Identify which cell holds the provided text, then report its [x, y] central coordinate. 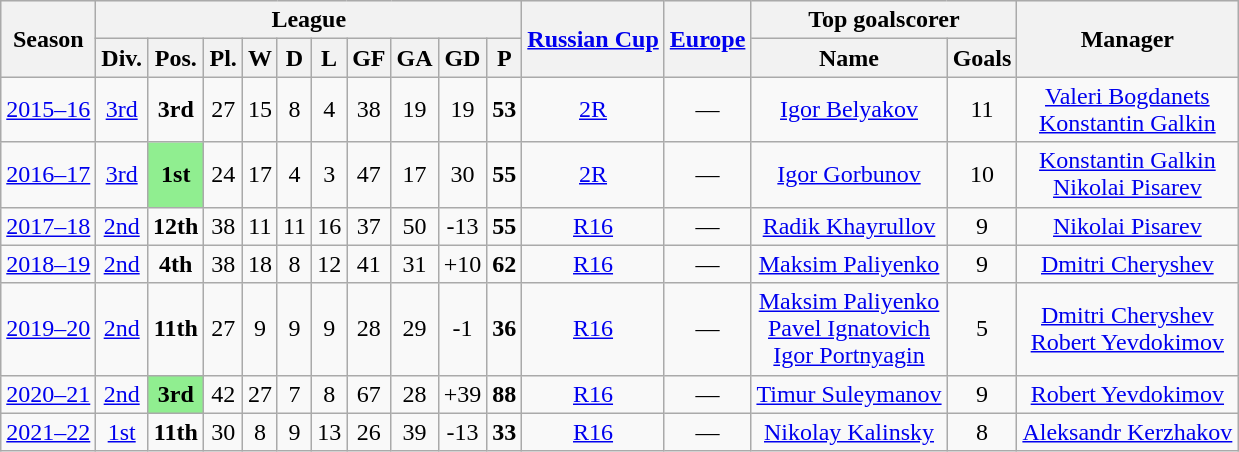
L [330, 58]
Konstantin Galkin Nikolai Pisarev [1128, 174]
2015–16 [48, 110]
5 [982, 329]
+10 [462, 264]
53 [504, 110]
Dmitri Cheryshev [1128, 264]
Top goalscorer [884, 20]
GD [462, 58]
2019–20 [48, 329]
2017–18 [48, 226]
37 [369, 226]
67 [369, 394]
Valeri Bogdanets Konstantin Galkin [1128, 110]
2018–19 [48, 264]
39 [414, 432]
3 [330, 174]
Name [849, 58]
10 [982, 174]
Robert Yevdokimov [1128, 394]
13 [330, 432]
League [309, 20]
Maksim Paliyenko [849, 264]
Russian Cup [593, 39]
Div. [122, 58]
4th [176, 264]
62 [504, 264]
50 [414, 226]
+39 [462, 394]
Season [48, 39]
36 [504, 329]
31 [414, 264]
26 [369, 432]
Pos. [176, 58]
Igor Gorbunov [849, 174]
24 [223, 174]
29 [414, 329]
-1 [462, 329]
D [294, 58]
7 [294, 394]
12 [330, 264]
16 [330, 226]
Europe [708, 39]
47 [369, 174]
Igor Belyakov [849, 110]
Nikolai Pisarev [1128, 226]
Radik Khayrullov [849, 226]
Maksim Paliyenko Pavel Ignatovich Igor Portnyagin [849, 329]
W [260, 58]
Goals [982, 58]
41 [369, 264]
2021–22 [48, 432]
18 [260, 264]
GF [369, 58]
2020–21 [48, 394]
Dmitri Cheryshev Robert Yevdokimov [1128, 329]
Nikolay Kalinsky [849, 432]
Aleksandr Kerzhakov [1128, 432]
2016–17 [48, 174]
GA [414, 58]
Pl. [223, 58]
12th [176, 226]
88 [504, 394]
15 [260, 110]
33 [504, 432]
P [504, 58]
42 [223, 394]
Manager [1128, 39]
Timur Suleymanov [849, 394]
